Detect which cell encompasses the target text, then output its (X, Y) center coordinate. 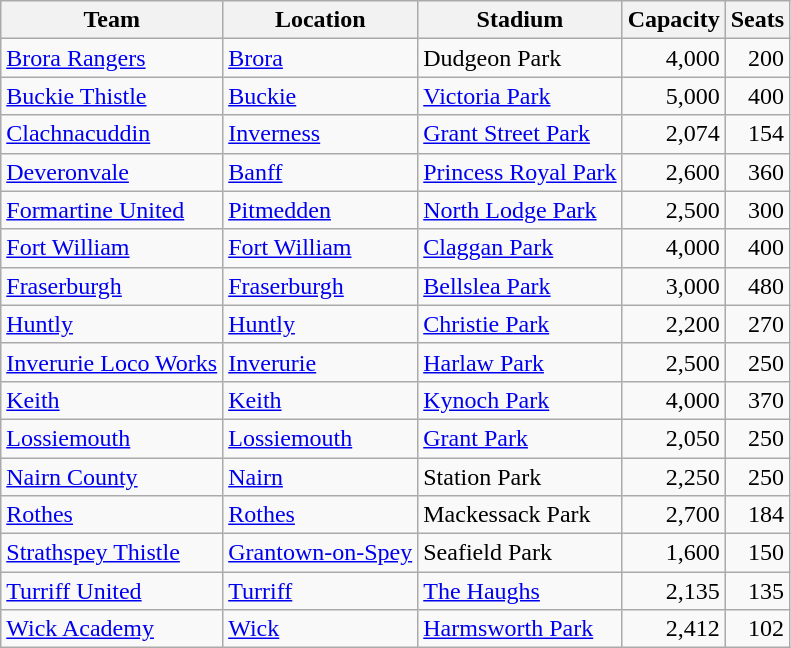
Brora Rangers (112, 58)
102 (757, 629)
Location (320, 20)
Capacity (674, 20)
480 (757, 286)
Inverness (320, 134)
Turriff United (112, 591)
Wick Academy (112, 629)
Inverurie Loco Works (112, 362)
Grantown-on-Spey (320, 553)
2,700 (674, 515)
154 (757, 134)
Seats (757, 20)
Victoria Park (520, 96)
Princess Royal Park (520, 172)
Turriff (320, 591)
Team (112, 20)
Banff (320, 172)
2,250 (674, 477)
Kynoch Park (520, 400)
150 (757, 553)
The Haughs (520, 591)
2,200 (674, 324)
Strathspey Thistle (112, 553)
Nairn (320, 477)
Grant Park (520, 438)
Buckie Thistle (112, 96)
Christie Park (520, 324)
5,000 (674, 96)
270 (757, 324)
Grant Street Park (520, 134)
2,135 (674, 591)
Inverurie (320, 362)
300 (757, 210)
Dudgeon Park (520, 58)
Harmsworth Park (520, 629)
Station Park (520, 477)
Harlaw Park (520, 362)
2,050 (674, 438)
Pitmedden (320, 210)
Seafield Park (520, 553)
184 (757, 515)
Stadium (520, 20)
Deveronvale (112, 172)
3,000 (674, 286)
200 (757, 58)
Brora (320, 58)
Bellslea Park (520, 286)
Buckie (320, 96)
Wick (320, 629)
Formartine United (112, 210)
370 (757, 400)
Claggan Park (520, 248)
Nairn County (112, 477)
135 (757, 591)
North Lodge Park (520, 210)
2,600 (674, 172)
2,412 (674, 629)
Clachnacuddin (112, 134)
1,600 (674, 553)
Mackessack Park (520, 515)
360 (757, 172)
2,074 (674, 134)
